Return [x, y] of the center of cell containing provided text 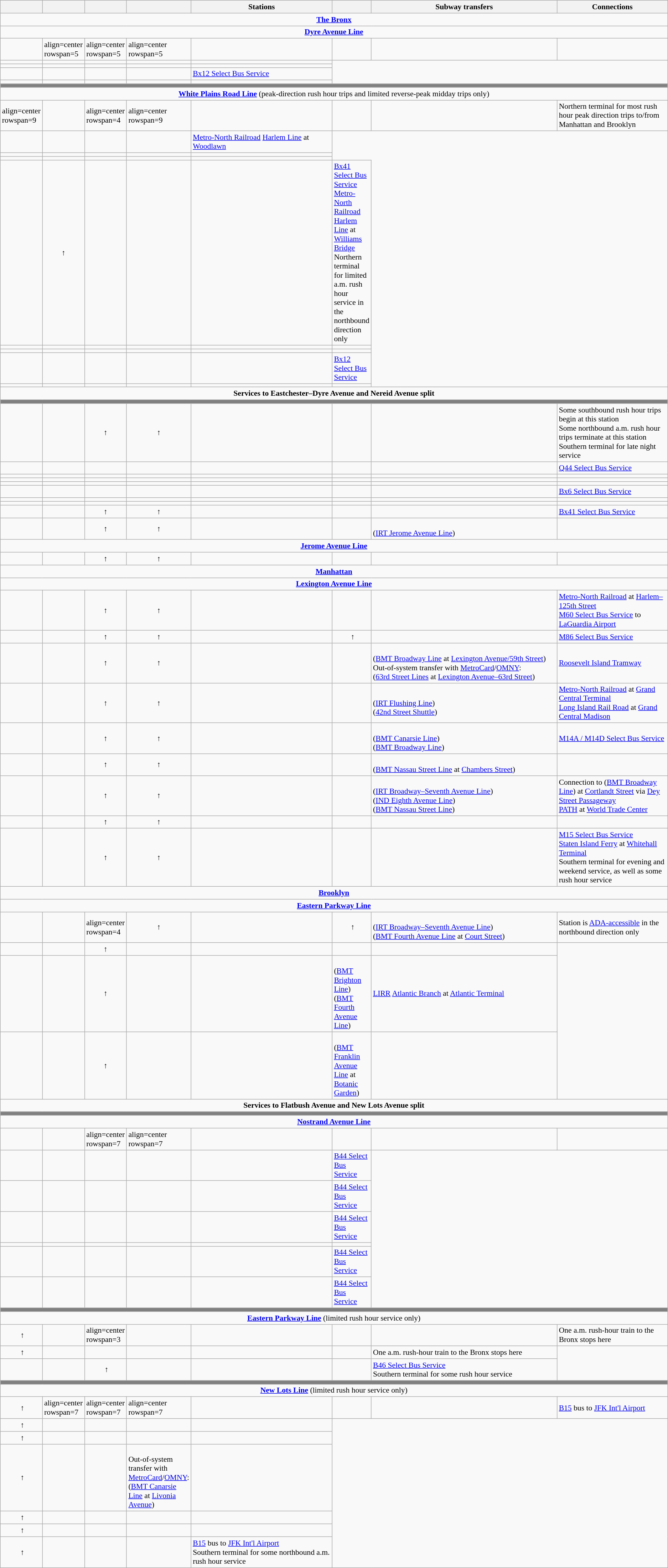
The Bronx [334, 20]
Metro-North Railroad Harlem Line at Woodlawn [261, 142]
M15 Select Bus ServiceStaten Island Ferry at Whitehall TerminalSouthern terminal for evening and weekend service, as well as some rush hour service [612, 858]
Jerome Avenue Line [334, 546]
Eastern Parkway Line (limited rush hour service only) [334, 1318]
Subway transfers [464, 7]
B15 bus to JFK Int'l AirportSouthern terminal for some northbound a.m. rush hour service [261, 1552]
(IRT Broadway–Seventh Avenue Line) (BMT Fourth Avenue Line at Court Street) [464, 928]
Q44 Select Bus Service [612, 468]
(BMT Nassau Street Line at Chambers Street) [464, 765]
(BMT Franklin Avenue Line at Botanic Garden) [352, 1065]
Station is ADA-accessible in the northbound direction only [612, 928]
White Plains Road Line (peak-direction rush hour trips and limited reverse-peak midday trips only) [334, 94]
Out-of-system transfer with MetroCard/OMNY: (BMT Canarsie Line at Livonia Avenue) [159, 1477]
(BMT Broadway Line at Lexington Avenue/59th Street)Out-of-system transfer with MetroCard/OMNY: (63rd Street Lines at Lexington Avenue–63rd Street) [464, 663]
Connections [612, 7]
Nostrand Avenue Line [334, 1122]
B46 Select Bus ServiceSouthern terminal for some rush hour service [464, 1370]
Manhattan [334, 572]
Lexington Avenue Line [334, 584]
(BMT Brighton Line) (BMT Fourth Avenue Line) [352, 994]
Services to Eastchester–Dyre Avenue and Nereid Avenue split [334, 394]
Eastern Parkway Line [334, 906]
Services to Flatbush Avenue and New Lots Avenue split [334, 1106]
Brooklyn [334, 893]
Dyre Avenue Line [334, 32]
Roosevelt Island Tramway [612, 663]
(IRT Flushing Line) (42nd Street Shuttle) [464, 703]
Northern terminal for most rush hour peak direction trips to/from Manhattan and Brooklyn [612, 116]
align=center rowspan=3 [105, 1335]
(IRT Jerome Avenue Line) [464, 528]
Metro-North Railroad at Harlem–125th StreetM60 Select Bus Service to LaGuardia Airport [612, 610]
(BMT Canarsie Line) (BMT Broadway Line) [464, 739]
M14A / M14D Select Bus Service [612, 739]
LIRR Atlantic Branch at Atlantic Terminal [464, 994]
(IRT Broadway–Seventh Avenue Line) (IND Eighth Avenue Line) (BMT Nassau Street Line) [464, 796]
M86 Select Bus Service [612, 637]
Bx6 Select Bus Service [612, 492]
New Lots Line (limited rush hour service only) [334, 1390]
Bx41 Select Bus Service [612, 512]
B15 bus to JFK Int'l Airport [612, 1408]
Connection to (BMT Broadway Line) at Cortlandt Street via Dey Street PassagewayPATH at World Trade Center [612, 796]
Metro-North Railroad at Grand Central TerminalLong Island Rail Road at Grand Central Madison [612, 703]
Stations [261, 7]
